Return the (X, Y) coordinate for the center point of the cell that contains the specified text.  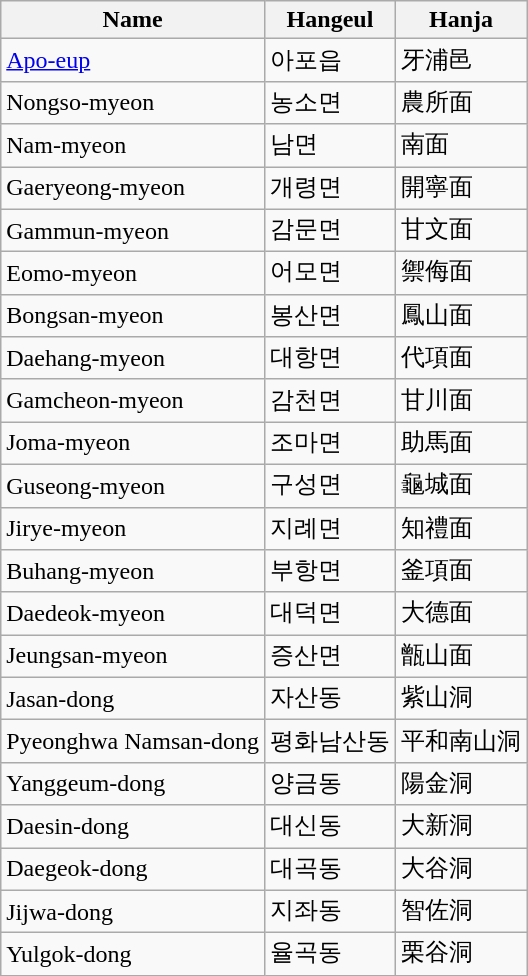
甘文面 (462, 230)
부항면 (330, 572)
平和南山洞 (462, 742)
Joma-myeon (133, 444)
남면 (330, 146)
감문면 (330, 230)
Pyeonghwa Namsan-dong (133, 742)
감천면 (330, 400)
大谷洞 (462, 870)
증산면 (330, 656)
助馬面 (462, 444)
조마면 (330, 444)
大德面 (462, 614)
釜項面 (462, 572)
Jijwa-dong (133, 912)
Name (133, 20)
Hangeul (330, 20)
양금동 (330, 784)
禦侮面 (462, 274)
Apo-eup (133, 60)
Buhang-myeon (133, 572)
牙浦邑 (462, 60)
Daedeok-myeon (133, 614)
어모면 (330, 274)
農所面 (462, 102)
Daehang-myeon (133, 358)
평화남산동 (330, 742)
Hanja (462, 20)
대덕면 (330, 614)
지좌동 (330, 912)
지례면 (330, 528)
栗谷洞 (462, 954)
開寧面 (462, 188)
南面 (462, 146)
Nam-myeon (133, 146)
Jasan-dong (133, 698)
Jeungsan-myeon (133, 656)
大新洞 (462, 826)
대신동 (330, 826)
대곡동 (330, 870)
Yanggeum-dong (133, 784)
Daegeok-dong (133, 870)
龜城面 (462, 486)
Yulgok-dong (133, 954)
紫山洞 (462, 698)
陽金洞 (462, 784)
鳳山面 (462, 316)
Bongsan-myeon (133, 316)
자산동 (330, 698)
知禮面 (462, 528)
Daesin-dong (133, 826)
Eomo-myeon (133, 274)
율곡동 (330, 954)
Gammun-myeon (133, 230)
Nongso-myeon (133, 102)
개령면 (330, 188)
智佐洞 (462, 912)
代項面 (462, 358)
구성면 (330, 486)
Gamcheon-myeon (133, 400)
Gaeryeong-myeon (133, 188)
아포읍 (330, 60)
甑山面 (462, 656)
甘川面 (462, 400)
대항면 (330, 358)
농소면 (330, 102)
Guseong-myeon (133, 486)
Jirye-myeon (133, 528)
봉산면 (330, 316)
